Locate the cell with the specified text and output its (x, y) center coordinate. 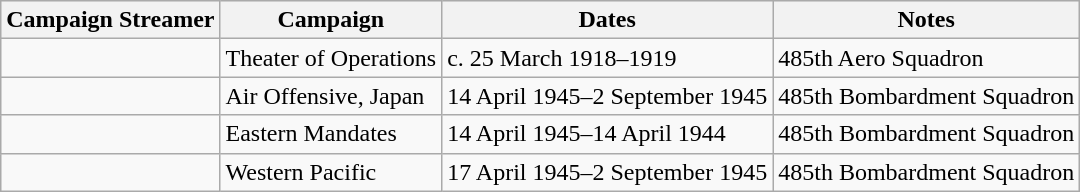
485th Aero Squadron (926, 58)
Campaign Streamer (110, 20)
Dates (608, 20)
Eastern Mandates (331, 134)
c. 25 March 1918–1919 (608, 58)
Notes (926, 20)
14 April 1945–2 September 1945 (608, 96)
17 April 1945–2 September 1945 (608, 172)
Campaign (331, 20)
Air Offensive, Japan (331, 96)
14 April 1945–14 April 1944 (608, 134)
Western Pacific (331, 172)
Theater of Operations (331, 58)
